For the text-containing cell, return its midpoint in (X, Y) coordinate format. 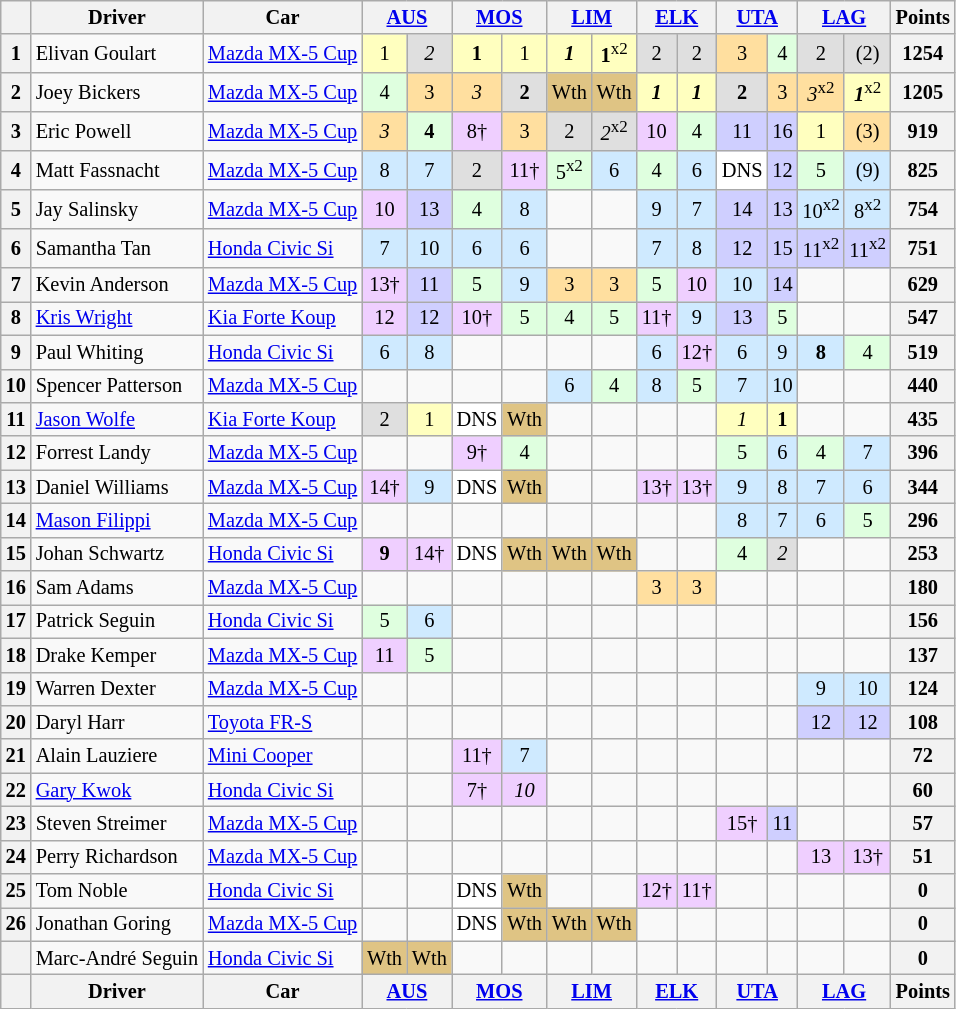
21 (16, 756)
7† (477, 790)
1254 (923, 54)
Kevin Anderson (117, 285)
Mini Cooper (282, 756)
Steven Streimer (117, 823)
Johan Schwartz (117, 554)
Gary Kwok (117, 790)
60 (923, 790)
Eric Powell (117, 132)
51 (923, 857)
Matt Fassnacht (117, 170)
Alain Lauziere (117, 756)
Joey Bickers (117, 92)
Daniel Williams (117, 487)
124 (923, 689)
547 (923, 318)
(9) (867, 170)
Mason Filippi (117, 520)
Warren Dexter (117, 689)
Marc-André Seguin (117, 958)
10† (477, 318)
435 (923, 419)
Samantha Tan (117, 248)
344 (923, 487)
253 (923, 554)
Jason Wolfe (117, 419)
440 (923, 386)
8† (477, 132)
Forrest Landy (117, 453)
17 (16, 621)
Spencer Patterson (117, 386)
137 (923, 655)
Perry Richardson (117, 857)
15† (742, 823)
(3) (867, 132)
9† (477, 453)
10x2 (820, 210)
396 (923, 453)
Elivan Goulart (117, 54)
22 (16, 790)
919 (923, 132)
Jonathan Goring (117, 924)
19 (16, 689)
Paul Whiting (117, 352)
Daryl Harr (117, 722)
Kris Wright (117, 318)
2x2 (614, 132)
Toyota FR-S (282, 722)
629 (923, 285)
18 (16, 655)
180 (923, 588)
23 (16, 823)
24 (16, 857)
519 (923, 352)
Drake Kemper (117, 655)
296 (923, 520)
(2) (867, 54)
825 (923, 170)
1205 (923, 92)
754 (923, 210)
3x2 (820, 92)
156 (923, 621)
72 (923, 756)
Patrick Seguin (117, 621)
8x2 (867, 210)
25 (16, 891)
57 (923, 823)
26 (16, 924)
Sam Adams (117, 588)
Jay Salinsky (117, 210)
20 (16, 722)
108 (923, 722)
5x2 (570, 170)
751 (923, 248)
Tom Noble (117, 891)
